For the text-containing cell, return its midpoint in [x, y] coordinate format. 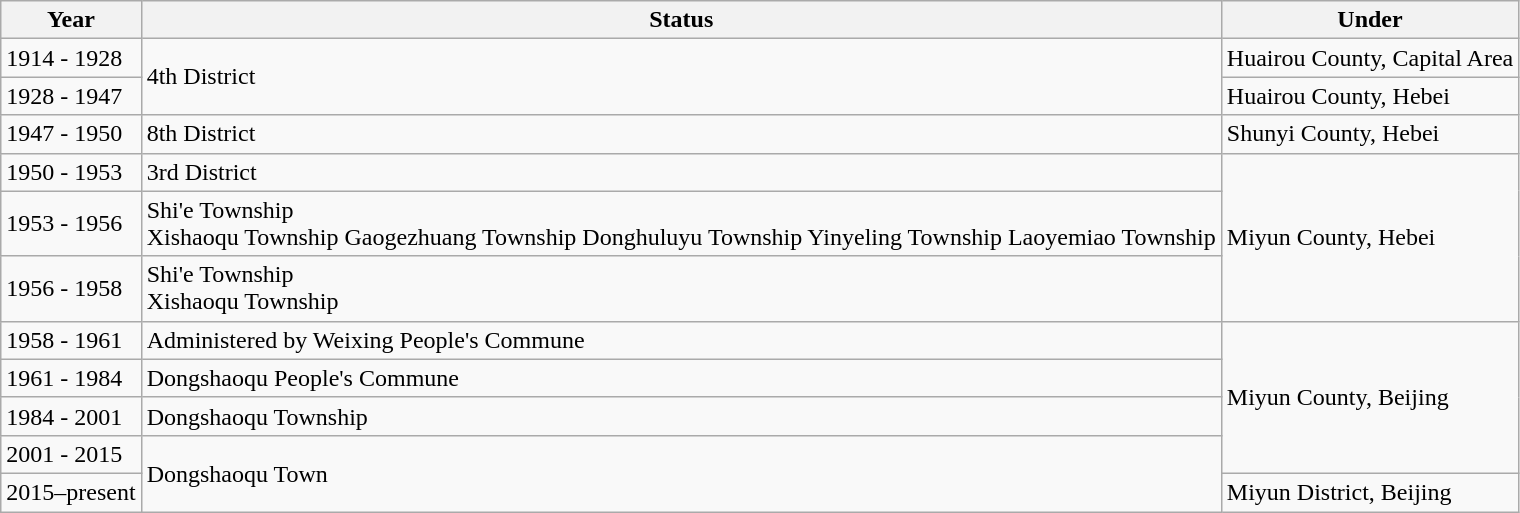
Dongshaoqu People's Commune [681, 378]
1947 - 1950 [71, 134]
Under [1370, 20]
Miyun District, Beijing [1370, 492]
4th District [681, 77]
1914 - 1928 [71, 58]
Huairou County, Hebei [1370, 96]
Huairou County, Capital Area [1370, 58]
Shi'e TownshipXishaoqu Township Gaogezhuang Township Donghuluyu Township Yinyeling Township Laoyemiao Township [681, 224]
1958 - 1961 [71, 340]
Dongshaoqu Town [681, 473]
2001 - 2015 [71, 454]
Miyun County, Beijing [1370, 397]
1956 - 1958 [71, 288]
Miyun County, Hebei [1370, 237]
Year [71, 20]
1950 - 1953 [71, 172]
3rd District [681, 172]
Shi'e TownshipXishaoqu Township [681, 288]
1961 - 1984 [71, 378]
2015–present [71, 492]
1953 - 1956 [71, 224]
Dongshaoqu Township [681, 416]
1984 - 2001 [71, 416]
Administered by Weixing People's Commune [681, 340]
Shunyi County, Hebei [1370, 134]
Status [681, 20]
1928 - 1947 [71, 96]
8th District [681, 134]
